From the cell containing the given text, extract its center point as (X, Y) coordinate. 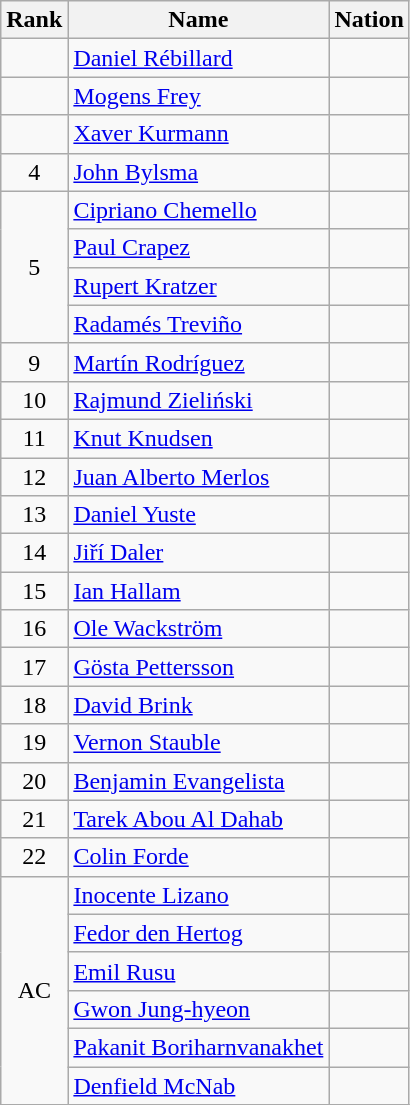
Pakanit Boriharnvanakhet (198, 1047)
Jiří Daler (198, 553)
11 (34, 438)
Daniel Yuste (198, 515)
Rajmund Zieliński (198, 400)
Vernon Stauble (198, 743)
20 (34, 781)
Gösta Pettersson (198, 667)
5 (34, 267)
AC (34, 990)
4 (34, 172)
David Brink (198, 705)
12 (34, 477)
Cipriano Chemello (198, 210)
18 (34, 705)
22 (34, 857)
10 (34, 400)
Daniel Rébillard (198, 58)
John Bylsma (198, 172)
15 (34, 591)
Gwon Jung-hyeon (198, 1009)
Xaver Kurmann (198, 134)
Inocente Lizano (198, 895)
Colin Forde (198, 857)
13 (34, 515)
16 (34, 629)
Benjamin Evangelista (198, 781)
Name (198, 20)
21 (34, 819)
Tarek Abou Al Dahab (198, 819)
Nation (369, 20)
19 (34, 743)
17 (34, 667)
Radamés Treviño (198, 324)
9 (34, 362)
Mogens Frey (198, 96)
Rupert Kratzer (198, 286)
Martín Rodríguez (198, 362)
Emil Rusu (198, 971)
Paul Crapez (198, 248)
Fedor den Hertog (198, 933)
Denfield McNab (198, 1085)
Ian Hallam (198, 591)
Knut Knudsen (198, 438)
Rank (34, 20)
14 (34, 553)
Ole Wackström (198, 629)
Juan Alberto Merlos (198, 477)
